Find where the given text appears and provide that cell's center as (x, y) coordinate. 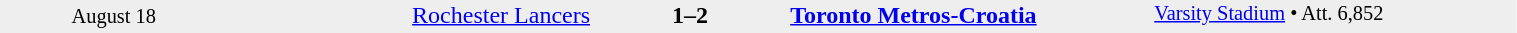
August 18 (114, 16)
Varsity Stadium • Att. 6,852 (1335, 16)
1–2 (690, 15)
Toronto Metros-Croatia (971, 15)
Rochester Lancers (410, 15)
